Return the (x, y) coordinate for the center point of the cell that contains the specified text.  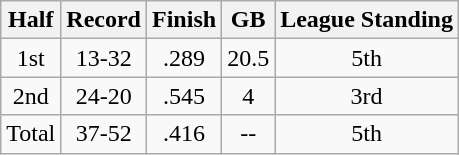
2nd (31, 96)
1st (31, 58)
.545 (184, 96)
Record (104, 20)
4 (248, 96)
20.5 (248, 58)
League Standing (367, 20)
GB (248, 20)
Half (31, 20)
24-20 (104, 96)
37-52 (104, 134)
-- (248, 134)
Total (31, 134)
Finish (184, 20)
13-32 (104, 58)
.416 (184, 134)
.289 (184, 58)
3rd (367, 96)
